Provide the [X, Y] coordinate of the cell's center where the given text is located.  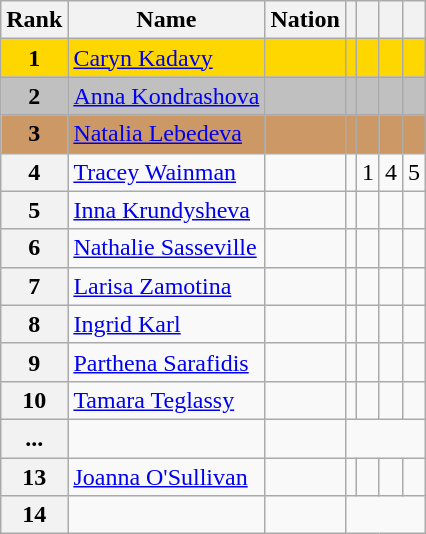
7 [34, 286]
Name [166, 20]
2 [34, 96]
6 [34, 248]
9 [34, 362]
Nation [305, 20]
Parthena Sarafidis [166, 362]
... [34, 438]
10 [34, 400]
14 [34, 515]
Anna Kondrashova [166, 96]
Caryn Kadavy [166, 58]
Tamara Teglassy [166, 400]
Nathalie Sasseville [166, 248]
Joanna O'Sullivan [166, 477]
Ingrid Karl [166, 324]
13 [34, 477]
Rank [34, 20]
3 [34, 134]
Inna Krundysheva [166, 210]
8 [34, 324]
Tracey Wainman [166, 172]
Larisa Zamotina [166, 286]
Natalia Lebedeva [166, 134]
